Provide the [x, y] coordinate of the cell's center where the given text is located.  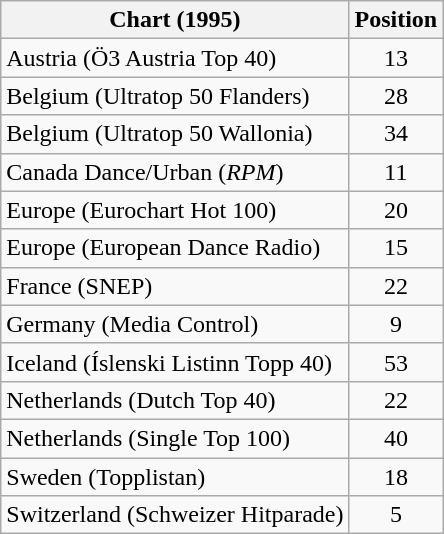
Europe (European Dance Radio) [175, 248]
Iceland (Íslenski Listinn Topp 40) [175, 362]
Belgium (Ultratop 50 Flanders) [175, 96]
Position [396, 20]
Netherlands (Single Top 100) [175, 438]
20 [396, 210]
18 [396, 477]
53 [396, 362]
11 [396, 172]
15 [396, 248]
28 [396, 96]
Germany (Media Control) [175, 324]
Europe (Eurochart Hot 100) [175, 210]
9 [396, 324]
France (SNEP) [175, 286]
Sweden (Topplistan) [175, 477]
Austria (Ö3 Austria Top 40) [175, 58]
5 [396, 515]
Netherlands (Dutch Top 40) [175, 400]
34 [396, 134]
Chart (1995) [175, 20]
13 [396, 58]
Switzerland (Schweizer Hitparade) [175, 515]
Canada Dance/Urban (RPM) [175, 172]
Belgium (Ultratop 50 Wallonia) [175, 134]
40 [396, 438]
